Identify which cell holds the provided text, then report its [X, Y] central coordinate. 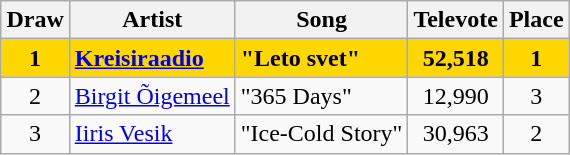
"365 Days" [322, 96]
Draw [35, 20]
Kreisiraadio [152, 58]
Iiris Vesik [152, 134]
12,990 [456, 96]
"Ice-Cold Story" [322, 134]
Song [322, 20]
Birgit Õigemeel [152, 96]
Artist [152, 20]
Place [536, 20]
"Leto svet" [322, 58]
30,963 [456, 134]
Televote [456, 20]
52,518 [456, 58]
